Detect which cell encompasses the target text, then output its (X, Y) center coordinate. 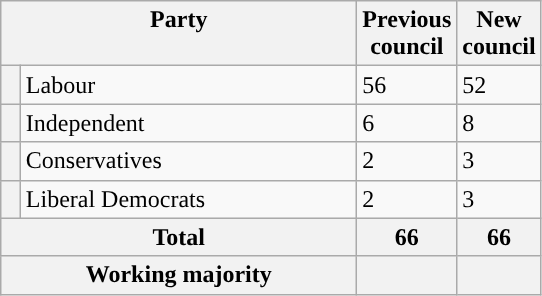
Conservatives (188, 161)
Labour (188, 85)
56 (407, 85)
Party (179, 34)
6 (407, 123)
52 (499, 85)
New council (499, 34)
Working majority (179, 275)
Independent (188, 123)
Total (179, 237)
Previous council (407, 34)
Liberal Democrats (188, 199)
8 (499, 123)
